Pinpoint the cell where the given text exists, returning its [x, y] midpoint coordinate. 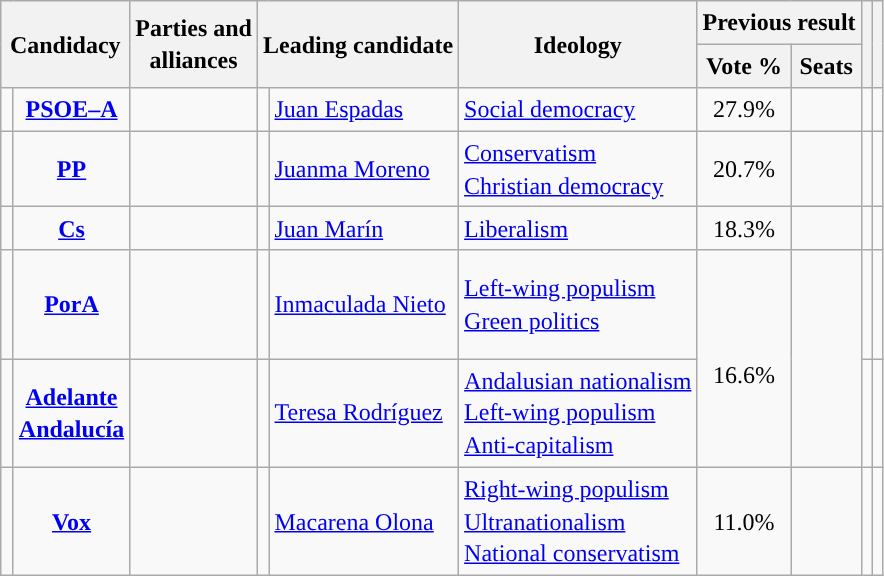
Candidacy [66, 44]
Left-wing populismGreen politics [578, 304]
Liberalism [578, 228]
Inmaculada Nieto [364, 304]
Juan Marín [364, 228]
20.7% [744, 169]
Seats [826, 66]
PorA [71, 304]
PSOE–A [71, 110]
11.0% [744, 521]
18.3% [744, 228]
Andalusian nationalismLeft-wing populismAnti-capitalism [578, 413]
Juan Espadas [364, 110]
Right-wing populismUltranationalismNational conservatism [578, 521]
Previous result [779, 22]
16.6% [744, 358]
Leading candidate [358, 44]
PP [71, 169]
27.9% [744, 110]
ConservatismChristian democracy [578, 169]
AdelanteAndalucía [71, 413]
Vote % [744, 66]
Social democracy [578, 110]
Parties andalliances [194, 44]
Vox [71, 521]
Juanma Moreno [364, 169]
Ideology [578, 44]
Teresa Rodríguez [364, 413]
Cs [71, 228]
Macarena Olona [364, 521]
